Pinpoint the cell where the given text exists, returning its (X, Y) midpoint coordinate. 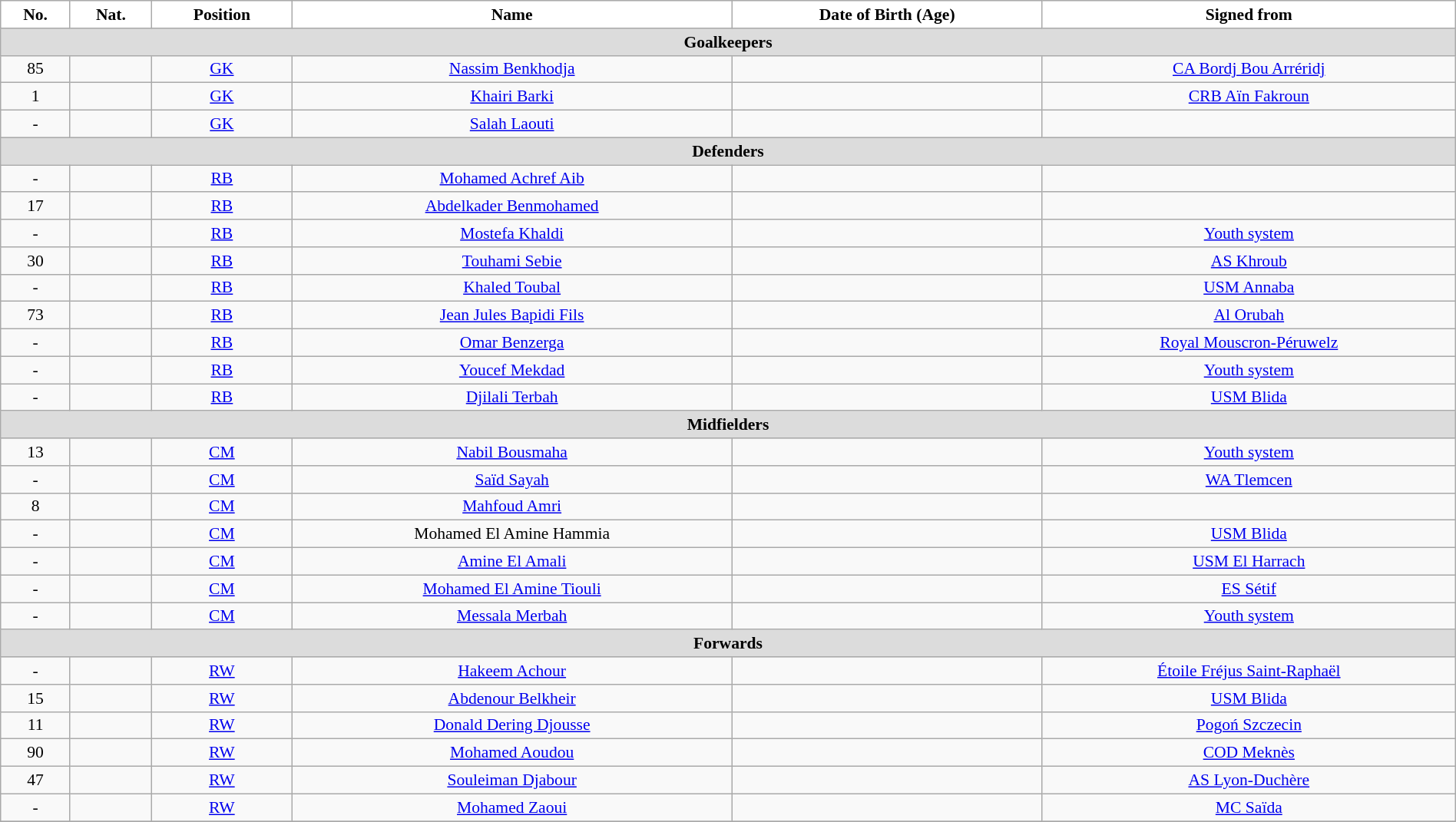
85 (35, 69)
Mahfoud Amri (511, 507)
CA Bordj Bou Arréridj (1249, 69)
Touhami Sebie (511, 261)
17 (35, 206)
Al Orubah (1249, 315)
90 (35, 753)
Hakeem Achour (511, 671)
Date of Birth (Age) (887, 15)
1 (35, 97)
AS Khroub (1249, 261)
11 (35, 725)
Amine El Amali (511, 562)
Djilali Terbah (511, 398)
Goalkeepers (728, 42)
Mostefa Khaldi (511, 233)
CRB Aïn Fakroun (1249, 97)
Omar Benzerga (511, 343)
WA Tlemcen (1249, 480)
Midfielders (728, 425)
15 (35, 698)
Donald Dering Djousse (511, 725)
Position (223, 15)
Étoile Fréjus Saint-Raphaël (1249, 671)
Khairi Barki (511, 97)
Signed from (1249, 15)
13 (35, 452)
Name (511, 15)
Pogoń Szczecin (1249, 725)
Defenders (728, 151)
Abdenour Belkheir (511, 698)
Abdelkader Benmohamed (511, 206)
Forwards (728, 644)
Saïd Sayah (511, 480)
Mohamed Achref Aib (511, 179)
73 (35, 315)
Nabil Bousmaha (511, 452)
Jean Jules Bapidi Fils (511, 315)
Mohamed El Amine Tiouli (511, 589)
Mohamed Aoudou (511, 753)
USM El Harrach (1249, 562)
Nat. (111, 15)
47 (35, 781)
Youcef Mekdad (511, 370)
Messala Merbah (511, 616)
Nassim Benkhodja (511, 69)
Souleiman Djabour (511, 781)
Salah Laouti (511, 124)
AS Lyon-Duchère (1249, 781)
30 (35, 261)
Mohamed El Amine Hammia (511, 534)
8 (35, 507)
ES Sétif (1249, 589)
Royal Mouscron-Péruwelz (1249, 343)
MC Saïda (1249, 807)
COD Meknès (1249, 753)
Mohamed Zaoui (511, 807)
No. (35, 15)
Khaled Toubal (511, 288)
USM Annaba (1249, 288)
